Return the [x, y] coordinate for the center point of the cell that contains the specified text.  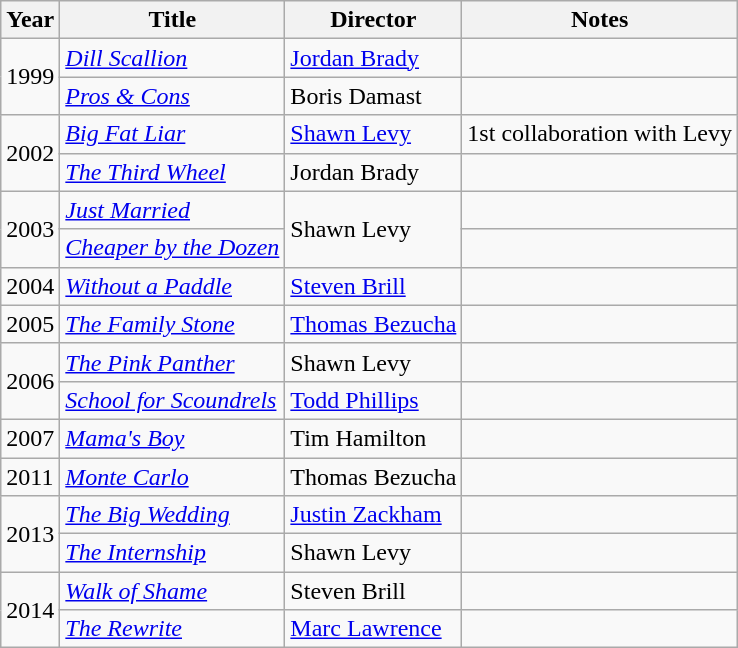
1st collaboration with Levy [600, 134]
Marc Lawrence [374, 629]
Justin Zackham [374, 515]
2003 [30, 229]
The Big Wedding [172, 515]
2013 [30, 534]
2004 [30, 286]
2005 [30, 324]
Todd Phillips [374, 400]
Without a Paddle [172, 286]
Title [172, 20]
2011 [30, 477]
Mama's Boy [172, 438]
2007 [30, 438]
Monte Carlo [172, 477]
2014 [30, 610]
The Pink Panther [172, 362]
Notes [600, 20]
Walk of Shame [172, 591]
Cheaper by the Dozen [172, 248]
The Internship [172, 553]
2006 [30, 381]
2002 [30, 153]
School for Scoundrels [172, 400]
Just Married [172, 210]
Year [30, 20]
Pros & Cons [172, 96]
The Rewrite [172, 629]
Director [374, 20]
The Family Stone [172, 324]
Dill Scallion [172, 58]
Boris Damast [374, 96]
1999 [30, 77]
The Third Wheel [172, 172]
Big Fat Liar [172, 134]
Tim Hamilton [374, 438]
